For the text-containing cell, return its midpoint in [X, Y] coordinate format. 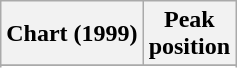
Peakposition [189, 34]
Chart (1999) [72, 34]
